Locate the cell with the specified text and output its [X, Y] center coordinate. 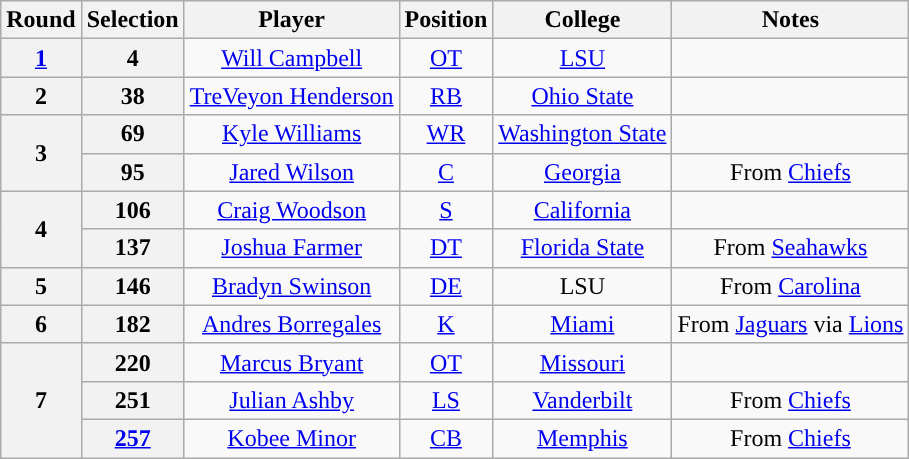
1 [41, 58]
95 [132, 172]
Kobee Minor [292, 438]
38 [132, 96]
Florida State [582, 248]
Will Campbell [292, 58]
137 [132, 248]
146 [132, 286]
182 [132, 324]
257 [132, 438]
RB [446, 96]
C [446, 172]
Joshua Farmer [292, 248]
Memphis [582, 438]
CB [446, 438]
2 [41, 96]
7 [41, 400]
Notes [790, 20]
DT [446, 248]
From Carolina [790, 286]
LS [446, 400]
Ohio State [582, 96]
6 [41, 324]
5 [41, 286]
Washington State [582, 134]
69 [132, 134]
Bradyn Swinson [292, 286]
106 [132, 210]
Andres Borregales [292, 324]
Georgia [582, 172]
WR [446, 134]
DE [446, 286]
Marcus Bryant [292, 362]
Selection [132, 20]
Miami [582, 324]
TreVeyon Henderson [292, 96]
Round [41, 20]
Craig Woodson [292, 210]
S [446, 210]
3 [41, 153]
California [582, 210]
Player [292, 20]
College [582, 20]
Kyle Williams [292, 134]
220 [132, 362]
K [446, 324]
Jared Wilson [292, 172]
From Jaguars via Lions [790, 324]
Vanderbilt [582, 400]
Julian Ashby [292, 400]
Position [446, 20]
251 [132, 400]
From Seahawks [790, 248]
Missouri [582, 362]
